Return the (x, y) coordinate for the center point of the cell that contains the specified text.  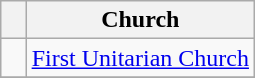
Church (140, 20)
First Unitarian Church (140, 58)
